Extract the (x, y) coordinate from the center of the cell holding the provided text.  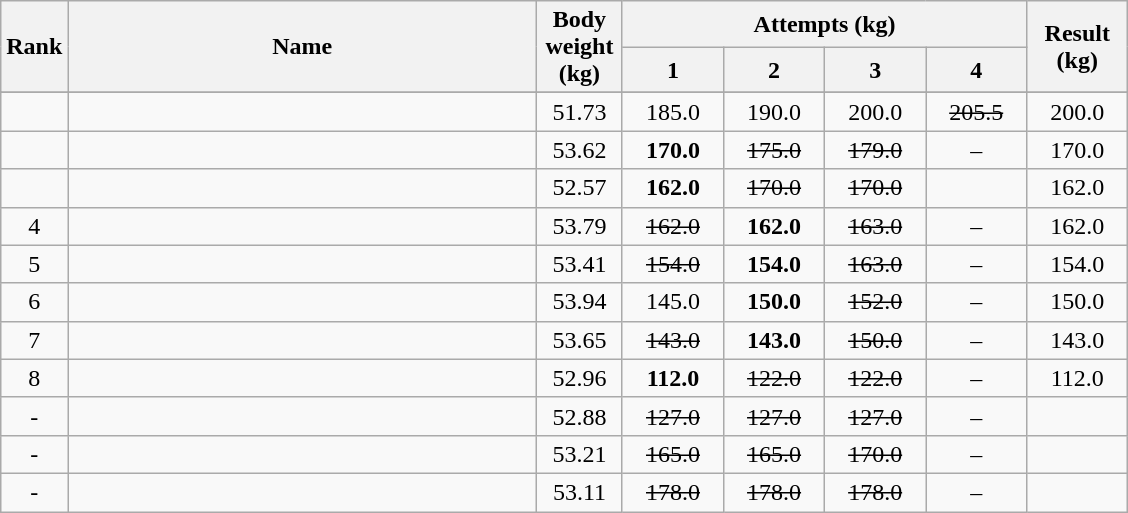
53.79 (579, 226)
175.0 (774, 150)
53.11 (579, 492)
6 (34, 302)
Body weight (kg) (579, 47)
179.0 (876, 150)
52.57 (579, 188)
185.0 (672, 112)
2 (774, 70)
52.88 (579, 416)
53.21 (579, 454)
7 (34, 340)
53.65 (579, 340)
53.41 (579, 264)
Name (302, 47)
190.0 (774, 112)
Attempts (kg) (824, 24)
8 (34, 378)
1 (672, 70)
3 (876, 70)
52.96 (579, 378)
152.0 (876, 302)
145.0 (672, 302)
53.94 (579, 302)
Result (kg) (1078, 47)
5 (34, 264)
53.62 (579, 150)
205.5 (976, 112)
51.73 (579, 112)
Rank (34, 47)
